Identify which cell holds the provided text, then report its [x, y] central coordinate. 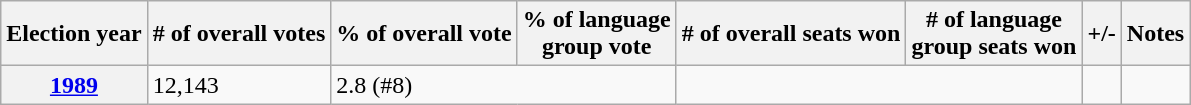
% of languagegroup vote [596, 34]
1989 [74, 85]
# of languagegroup seats won [994, 34]
2.8 (#8) [504, 85]
% of overall vote [424, 34]
# of overall votes [239, 34]
Election year [74, 34]
+/- [1102, 34]
12,143 [239, 85]
# of overall seats won [791, 34]
Notes [1155, 34]
